Locate the cell with the specified text and output its [x, y] center coordinate. 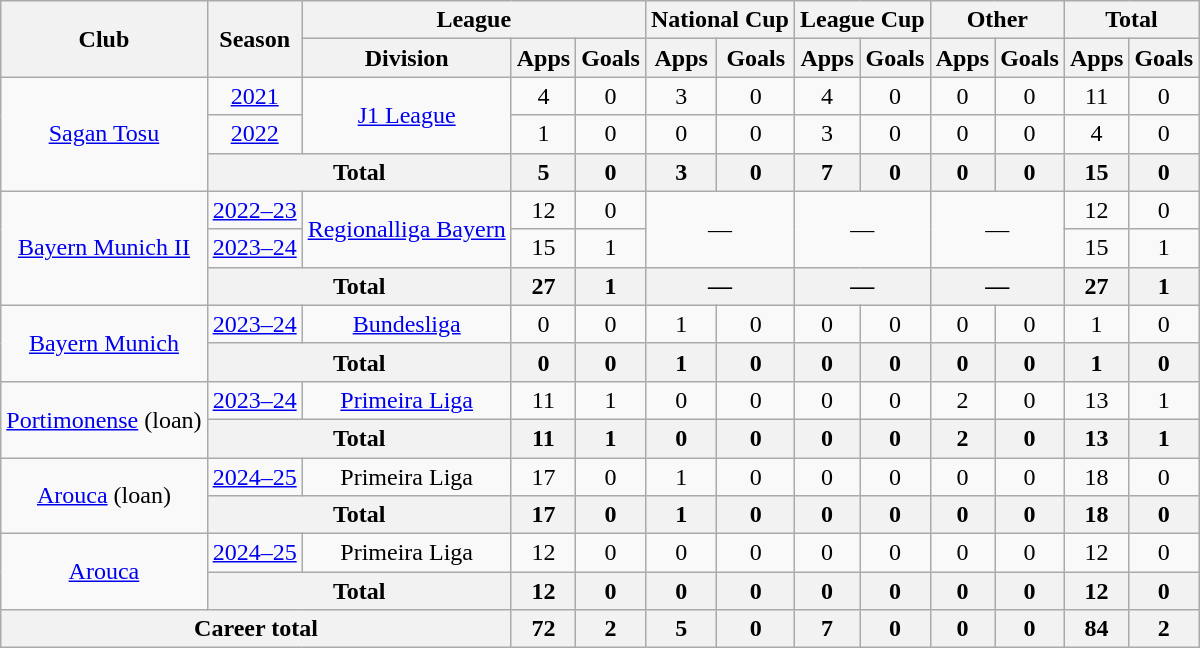
Career total [256, 629]
League [474, 20]
Arouca [104, 572]
Club [104, 39]
Arouca (loan) [104, 496]
Bayern Munich [104, 343]
Bayern Munich II [104, 248]
Other [997, 20]
2022 [254, 134]
Sagan Tosu [104, 134]
72 [543, 629]
Bundesliga [406, 324]
J1 League [406, 115]
Season [254, 39]
National Cup [720, 20]
2022–23 [254, 210]
Portimonense (loan) [104, 419]
84 [1096, 629]
2021 [254, 96]
League Cup [862, 20]
Regionalliga Bayern [406, 229]
Division [406, 58]
